Scan for the cell matching the given text and deliver its (X, Y) coordinate at center. 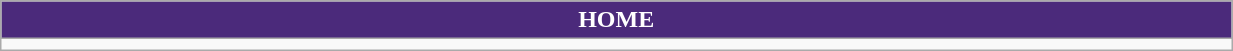
HOME (616, 20)
